Determine the [x, y] coordinate at the center of the cell enclosing the given text.  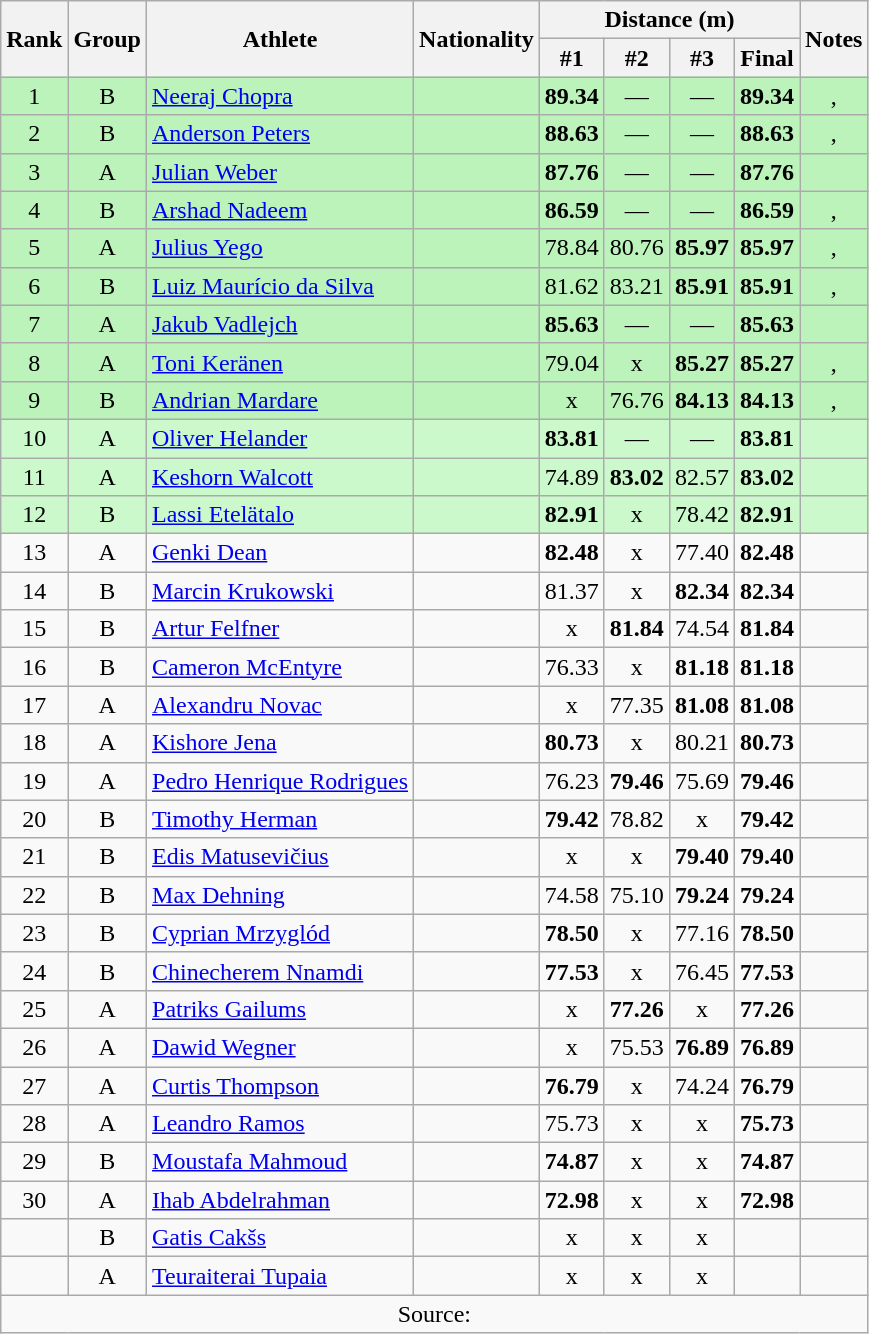
17 [34, 705]
79.04 [572, 362]
26 [34, 1047]
Curtis Thompson [280, 1085]
83.21 [636, 286]
Luiz Maurício da Silva [280, 286]
76.45 [702, 971]
Lassi Etelätalo [280, 515]
29 [34, 1162]
16 [34, 667]
Edis Matusevičius [280, 857]
13 [34, 553]
19 [34, 781]
76.33 [572, 667]
Oliver Helander [280, 438]
76.76 [636, 400]
Cyprian Mrzyglód [280, 933]
77.40 [702, 553]
2 [34, 134]
Patriks Gailums [280, 1009]
24 [34, 971]
7 [34, 324]
11 [34, 477]
Genki Dean [280, 553]
Leandro Ramos [280, 1124]
76.23 [572, 781]
Andrian Mardare [280, 400]
Marcin Krukowski [280, 591]
Dawid Wegner [280, 1047]
25 [34, 1009]
#1 [572, 58]
Kishore Jena [280, 743]
Ihab Abdelrahman [280, 1200]
#3 [702, 58]
30 [34, 1200]
74.54 [702, 629]
1 [34, 96]
5 [34, 248]
9 [34, 400]
77.35 [636, 705]
Athlete [280, 39]
6 [34, 286]
15 [34, 629]
12 [34, 515]
Arshad Nadeem [280, 210]
#2 [636, 58]
77.16 [702, 933]
75.10 [636, 895]
78.42 [702, 515]
22 [34, 895]
Final [766, 58]
4 [34, 210]
75.53 [636, 1047]
18 [34, 743]
81.62 [572, 286]
14 [34, 591]
Max Dehning [280, 895]
Teuraiterai Tupaia [280, 1276]
Timothy Herman [280, 819]
Neeraj Chopra [280, 96]
20 [34, 819]
Source: [434, 1314]
Notes [834, 39]
78.84 [572, 248]
8 [34, 362]
80.76 [636, 248]
10 [34, 438]
21 [34, 857]
Keshorn Walcott [280, 477]
Alexandru Novac [280, 705]
28 [34, 1124]
Anderson Peters [280, 134]
Nationality [477, 39]
82.57 [702, 477]
74.24 [702, 1085]
80.21 [702, 743]
Group [108, 39]
Rank [34, 39]
Chinecherem Nnamdi [280, 971]
Julius Yego [280, 248]
3 [34, 172]
74.89 [572, 477]
81.37 [572, 591]
Distance (m) [669, 20]
Julian Weber [280, 172]
78.82 [636, 819]
Toni Keränen [280, 362]
23 [34, 933]
27 [34, 1085]
Pedro Henrique Rodrigues [280, 781]
Artur Felfner [280, 629]
Jakub Vadlejch [280, 324]
Moustafa Mahmoud [280, 1162]
Gatis Cakšs [280, 1238]
75.69 [702, 781]
Cameron McEntyre [280, 667]
74.58 [572, 895]
